Output the [x, y] coordinate of the center of the cell containing the given text.  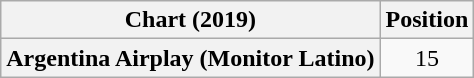
15 [427, 58]
Position [427, 20]
Argentina Airplay (Monitor Latino) [190, 58]
Chart (2019) [190, 20]
